Extract the (x, y) coordinate from the center of the cell holding the provided text.  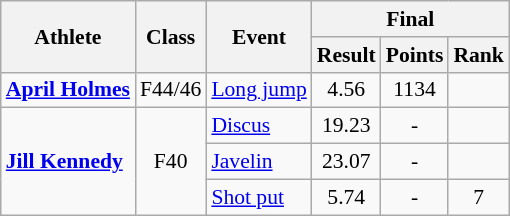
Class (170, 36)
Points (415, 55)
Event (258, 36)
23.07 (346, 162)
Jill Kennedy (68, 162)
Discus (258, 126)
19.23 (346, 126)
4.56 (346, 90)
Final (410, 19)
Shot put (258, 197)
Result (346, 55)
1134 (415, 90)
April Holmes (68, 90)
7 (478, 197)
Javelin (258, 162)
Rank (478, 55)
Athlete (68, 36)
5.74 (346, 197)
F44/46 (170, 90)
F40 (170, 162)
Long jump (258, 90)
